Return [x, y] of the center of cell containing provided text 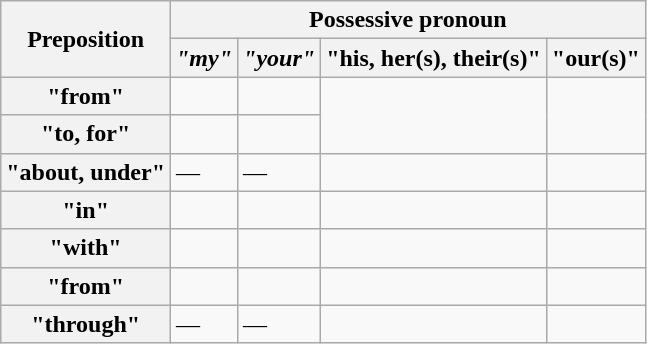
"through" [86, 324]
"his, her(s), their(s)" [434, 58]
"about, under" [86, 172]
Possessive pronoun [408, 20]
Preposition [86, 39]
"your" [280, 58]
"my" [204, 58]
"to, for" [86, 134]
"our(s)" [596, 58]
"in" [86, 210]
"with" [86, 248]
